Capture the cell that displays the provided text and extract its (x, y) central coordinate. 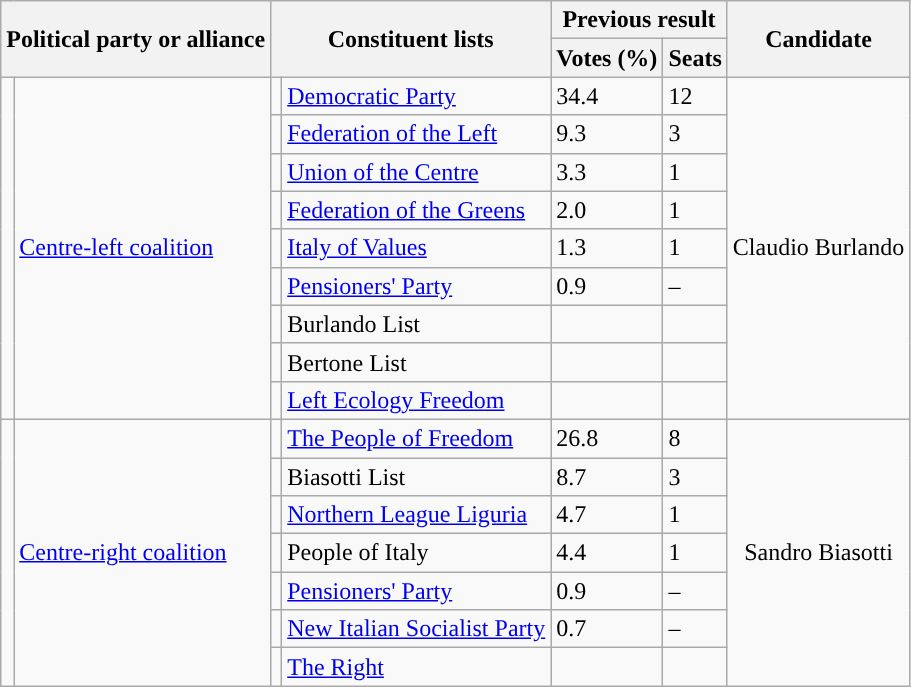
Federation of the Greens (416, 210)
Burlando List (416, 324)
Votes (%) (607, 58)
Candidate (818, 39)
26.8 (607, 438)
4.4 (607, 553)
1.3 (607, 248)
3.3 (607, 172)
Previous result (640, 20)
8.7 (607, 477)
Constituent lists (411, 39)
Centre-right coalition (142, 552)
Sandro Biasotti (818, 552)
Union of the Centre (416, 172)
34.4 (607, 96)
8 (695, 438)
People of Italy (416, 553)
Northern League Liguria (416, 515)
0.7 (607, 629)
9.3 (607, 134)
2.0 (607, 210)
Seats (695, 58)
Democratic Party (416, 96)
Political party or alliance (136, 39)
New Italian Socialist Party (416, 629)
4.7 (607, 515)
Federation of the Left (416, 134)
The People of Freedom (416, 438)
Claudio Burlando (818, 248)
12 (695, 96)
Bertone List (416, 362)
The Right (416, 667)
Centre-left coalition (142, 248)
Left Ecology Freedom (416, 400)
Italy of Values (416, 248)
Biasotti List (416, 477)
